Return the [x, y] coordinate for the center point of the cell that contains the specified text.  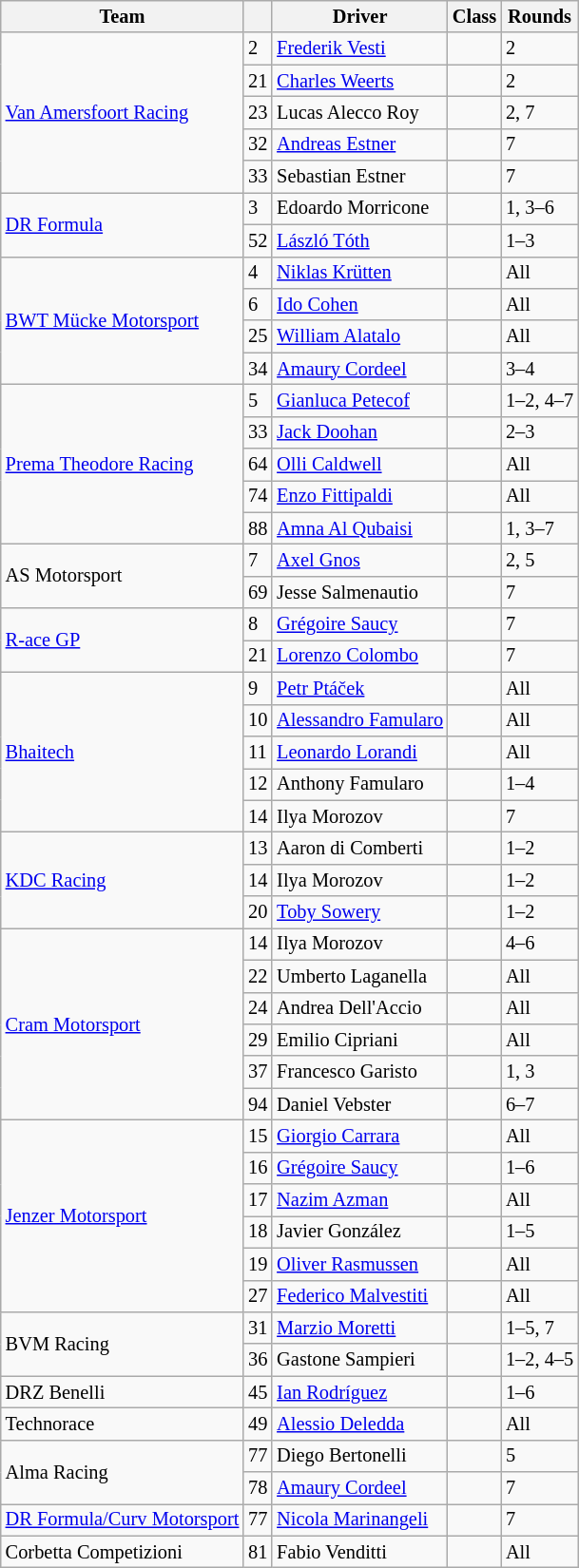
19 [258, 1264]
DRZ Benelli [122, 1392]
1–4 [540, 784]
Ido Cohen [359, 304]
KDC Racing [122, 880]
2–3 [540, 432]
Gianluca Petecof [359, 400]
17 [258, 1200]
BWT Mücke Motorsport [122, 321]
88 [258, 528]
Jesse Salmenautio [359, 592]
4–6 [540, 944]
27 [258, 1296]
Marzio Moretti [359, 1328]
Axel Gnos [359, 560]
49 [258, 1424]
Emilio Cipriani [359, 1040]
23 [258, 112]
Lorenzo Colombo [359, 656]
10 [258, 720]
1, 3–6 [540, 208]
2, 7 [540, 112]
AS Motorsport [122, 576]
Andreas Estner [359, 144]
Umberto Laganella [359, 976]
Toby Sowery [359, 912]
Technorace [122, 1424]
Team [122, 16]
1, 3–7 [540, 528]
R-ace GP [122, 641]
Amna Al Qubaisi [359, 528]
13 [258, 848]
DR Formula/Curv Motorsport [122, 1520]
Anthony Famularo [359, 784]
Gastone Sampieri [359, 1360]
Edoardo Morricone [359, 208]
Leonardo Lorandi [359, 752]
Andrea Dell'Accio [359, 1008]
1–3 [540, 240]
Driver [359, 16]
DR Formula [122, 224]
Francesco Garisto [359, 1072]
Frederik Vesti [359, 48]
45 [258, 1392]
Bhaitech [122, 752]
11 [258, 752]
Jack Doohan [359, 432]
Ian Rodríguez [359, 1392]
31 [258, 1328]
Daniel Vebster [359, 1104]
37 [258, 1072]
Lucas Alecco Roy [359, 112]
Diego Bertonelli [359, 1456]
20 [258, 912]
1–2, 4–5 [540, 1360]
Alessio Deledda [359, 1424]
Alma Racing [122, 1471]
László Tóth [359, 240]
Nazim Azman [359, 1200]
36 [258, 1360]
Cram Motorsport [122, 1023]
Van Amersfoort Racing [122, 112]
9 [258, 688]
34 [258, 369]
18 [258, 1232]
Sebastian Estner [359, 177]
Rounds [540, 16]
Alessandro Famularo [359, 720]
BVM Racing [122, 1344]
Oliver Rasmussen [359, 1264]
Corbetta Competizioni [122, 1552]
64 [258, 465]
15 [258, 1136]
22 [258, 976]
Class [474, 16]
29 [258, 1040]
Niklas Krütten [359, 273]
2, 5 [540, 560]
94 [258, 1104]
3–4 [540, 369]
32 [258, 144]
Aaron di Comberti [359, 848]
Nicola Marinangeli [359, 1520]
1, 3 [540, 1072]
6–7 [540, 1104]
Fabio Venditti [359, 1552]
Charles Weerts [359, 81]
Jenzer Motorsport [122, 1215]
52 [258, 240]
74 [258, 496]
Javier González [359, 1232]
12 [258, 784]
78 [258, 1488]
Federico Malvestiti [359, 1296]
Giorgio Carrara [359, 1136]
Prema Theodore Racing [122, 464]
16 [258, 1168]
Petr Ptáček [359, 688]
4 [258, 273]
1–2, 4–7 [540, 400]
1–5, 7 [540, 1328]
6 [258, 304]
69 [258, 592]
Enzo Fittipaldi [359, 496]
25 [258, 336]
1–5 [540, 1232]
3 [258, 208]
24 [258, 1008]
8 [258, 624]
81 [258, 1552]
William Alatalo [359, 336]
Olli Caldwell [359, 465]
